Provide the (x, y) coordinate of the cell's center where the given text is located.  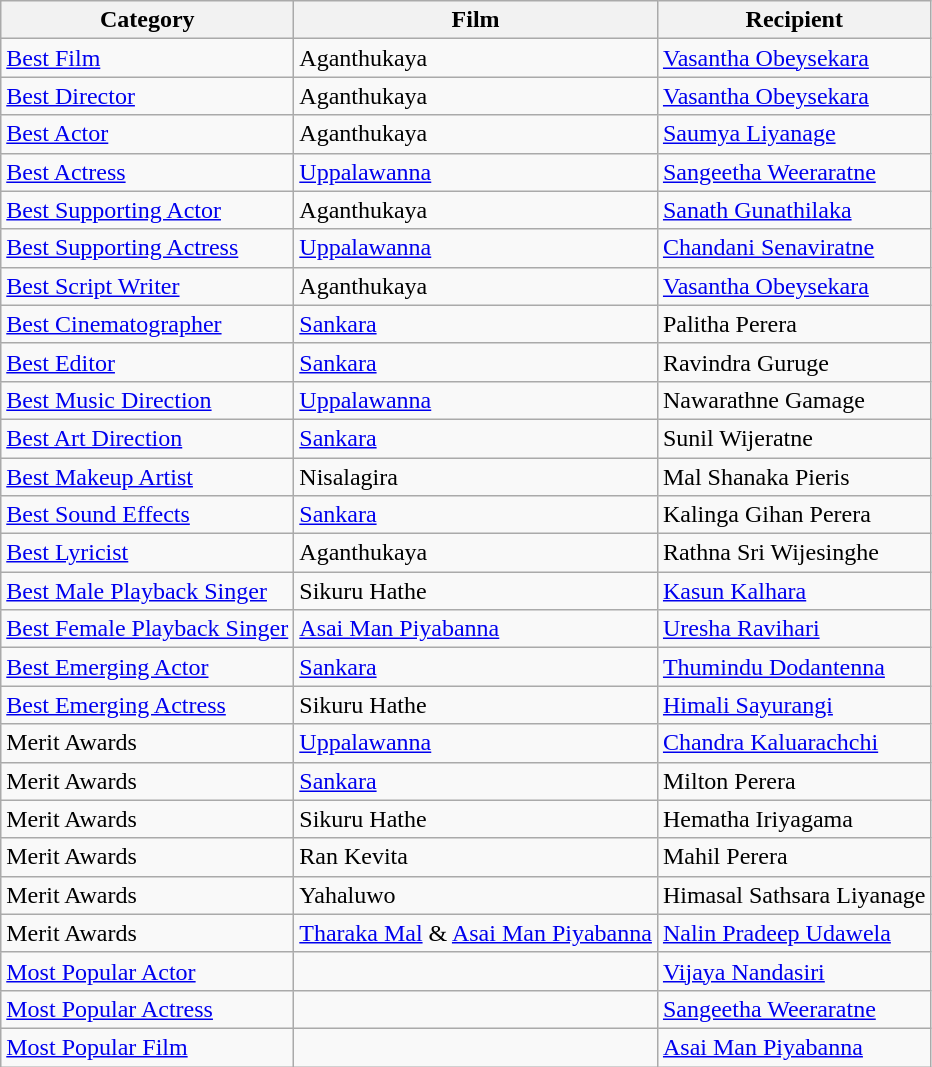
Best Editor (148, 362)
Most Popular Actor (148, 971)
Category (148, 20)
Kasun Kalhara (794, 591)
Best Lyricist (148, 553)
Best Script Writer (148, 286)
Hematha Iriyagama (794, 819)
Tharaka Mal & Asai Man Piyabanna (476, 933)
Best Actor (148, 134)
Saumya Liyanage (794, 134)
Best Sound Effects (148, 515)
Palitha Perera (794, 324)
Film (476, 20)
Best Music Direction (148, 400)
Mahil Perera (794, 857)
Yahaluwo (476, 895)
Rathna Sri Wijesinghe (794, 553)
Best Actress (148, 172)
Sunil Wijeratne (794, 438)
Best Emerging Actor (148, 667)
Best Supporting Actor (148, 210)
Vijaya Nandasiri (794, 971)
Ravindra Guruge (794, 362)
Kalinga Gihan Perera (794, 515)
Himasal Sathsara Liyanage (794, 895)
Most Popular Film (148, 1047)
Recipient (794, 20)
Nalin Pradeep Udawela (794, 933)
Most Popular Actress (148, 1009)
Mal Shanaka Pieris (794, 477)
Nisalagira (476, 477)
Chandra Kaluarachchi (794, 743)
Himali Sayurangi (794, 705)
Ran Kevita (476, 857)
Best Film (148, 58)
Best Supporting Actress (148, 248)
Uresha Ravihari (794, 629)
Chandani Senaviratne (794, 248)
Best Male Playback Singer (148, 591)
Best Makeup Artist (148, 477)
Best Art Direction (148, 438)
Best Cinematographer (148, 324)
Sanath Gunathilaka (794, 210)
Milton Perera (794, 781)
Thumindu Dodantenna (794, 667)
Best Emerging Actress (148, 705)
Nawarathne Gamage (794, 400)
Best Director (148, 96)
Best Female Playback Singer (148, 629)
